From the cell containing the given text, extract its center point as (X, Y) coordinate. 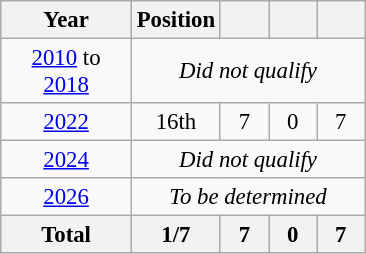
2010 to 2018 (66, 72)
1/7 (176, 235)
Year (66, 20)
2024 (66, 160)
To be determined (248, 197)
16th (176, 122)
2026 (66, 197)
2022 (66, 122)
Total (66, 235)
Position (176, 20)
